From the cell containing the given text, extract its center point as [X, Y] coordinate. 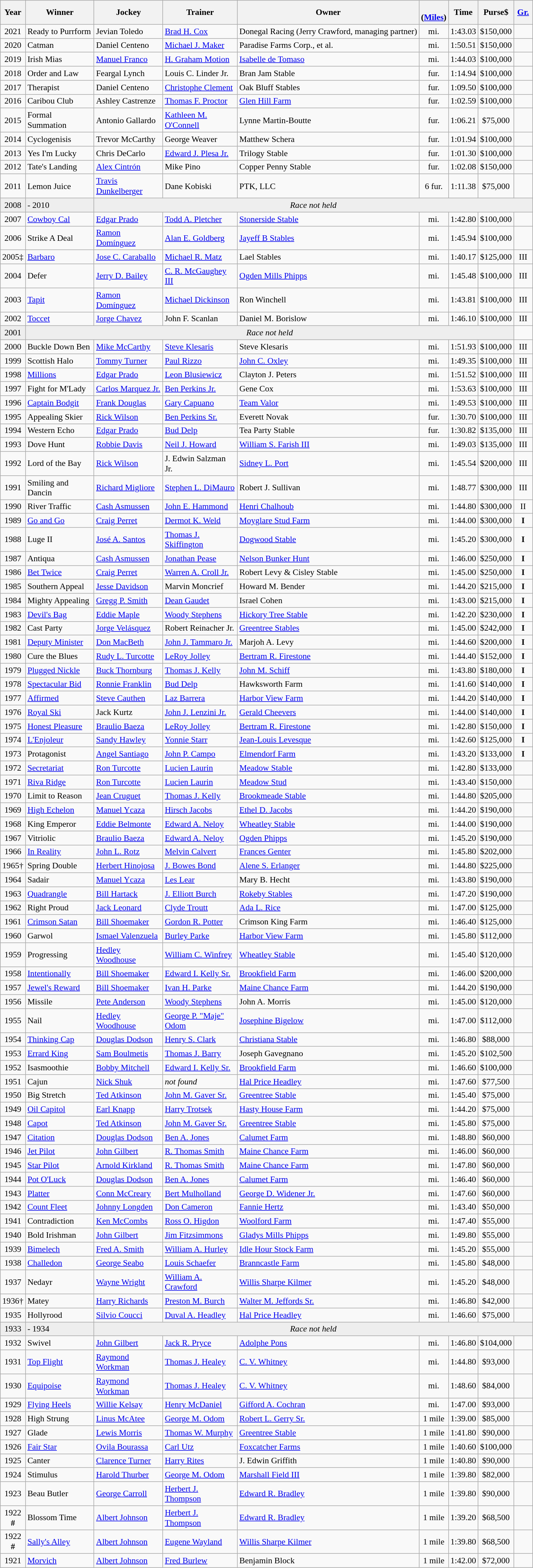
C. R. McGaughey III [200, 276]
1942 [13, 1207]
2021 [13, 31]
Toccet [60, 319]
$242,000 [496, 628]
1962 [13, 908]
2014 [13, 139]
Angel Santiago [129, 754]
Time [463, 13]
Ogden Mills Phipps [328, 276]
1:11.38 [463, 186]
George Carroll [129, 1493]
King Emperor [60, 824]
Sadair [60, 880]
Trainer [200, 13]
Cajun [60, 1082]
Antonio Gallardo [129, 120]
Robert Reinacher Jr. [200, 628]
1:47.80 [463, 1166]
Edward J. Plesa Jr. [200, 153]
$84,000 [496, 1386]
1947 [13, 1137]
Chris DeCarlo [129, 153]
Mary B. Hecht [328, 880]
William S. Farish III [328, 445]
Hasty House Farm [328, 1110]
Lemon Juice [60, 186]
Team Valor [328, 403]
Spring Double [60, 866]
$104,000 [496, 1343]
$152,000 [496, 657]
Arnold Kirkland [129, 1166]
Wayne Wright [129, 1282]
Paul Rizzo [200, 361]
Appealing Skier [60, 417]
Ben Perkins Jr. [200, 389]
1971 [13, 782]
Antiqua [60, 558]
Luge II [60, 540]
Millions [60, 375]
1987 [13, 558]
Fred Burlew [200, 1561]
Contradiction [60, 1221]
1945 [13, 1166]
Gene Cox [328, 389]
1:40.60 [463, 1447]
Clarence Turner [129, 1461]
Bold Irishman [60, 1235]
Carlos Marquez Jr. [129, 389]
Burley Parke [200, 936]
Jim Fitzsimmons [200, 1235]
1967 [13, 838]
1:06.21 [463, 120]
2018 [13, 73]
Leon Blusiewicz [200, 375]
River Traffic [60, 507]
Crimson King Farm [328, 922]
1:39.00 [463, 1419]
Nick Shuk [129, 1082]
1:43.81 [463, 300]
John L. Rotz [129, 852]
Star Pilot [60, 1166]
Bran Jam Stable [328, 73]
Jack Kurtz [129, 712]
Ogden Phipps [328, 838]
1963 [13, 894]
$230,000 [496, 615]
Travis Dunkelberger [129, 186]
Caribou Club [60, 101]
Ronnie Franklin [129, 684]
2006 [13, 238]
1:43.03 [463, 31]
Kathleen M. O'Connell [200, 120]
Scottish Halo [60, 361]
1940 [13, 1235]
1:46.10 [463, 319]
$225,000 [496, 866]
1979 [13, 670]
Riva Ridge [60, 782]
Oak Bluff Stables [328, 87]
2019 [13, 60]
1955 [13, 1020]
1954 [13, 1040]
1:43.00 [463, 600]
1:41.60 [463, 684]
Tate's Landing [60, 167]
Carl Utz [200, 1447]
1985 [13, 587]
Alene S. Erlanger [328, 866]
John P. Campo [200, 754]
Woolford Farm [328, 1221]
Eddie Maple [129, 615]
Idle Hour Stock Farm [328, 1249]
Adolphe Pons [328, 1343]
1975 [13, 726]
Manuel Franco [129, 60]
1958 [13, 974]
José A. Santos [129, 540]
Don Cameron [200, 1207]
Rokeby Stables [328, 894]
Christiana Stable [328, 1040]
$72,000 [496, 1561]
Ken McCombs [129, 1221]
1998 [13, 375]
Year [13, 13]
1937 [13, 1282]
George D. Widener Jr. [328, 1193]
Josephine Bigelow [328, 1020]
1943 [13, 1193]
Dove Hunt [60, 445]
Affirmed [60, 699]
II [523, 507]
$77,500 [496, 1082]
Catman [60, 45]
Smiling and Dancin [60, 488]
1965† [13, 866]
1935 [13, 1315]
1:51.52 [463, 375]
Robert L. Gerry Sr. [328, 1419]
1970 [13, 796]
$88,000 [496, 1040]
Alex Cintrón [129, 167]
Melvin Calvert [200, 852]
1941 [13, 1221]
Harry Richards [129, 1301]
Laz Barrera [200, 699]
Owner [328, 13]
Marshall Field III [328, 1475]
Willie Kelsay [129, 1405]
Gifford A. Cochran [328, 1405]
1:14.94 [463, 73]
Robert Levy & Cisley Stable [328, 573]
1992 [13, 464]
1933 [13, 1329]
$82,000 [496, 1475]
6 fur. [434, 186]
Louis Schaefer [200, 1263]
Limit to Reason [60, 796]
2005‡ [13, 257]
1:48.77 [463, 488]
Ross O. Higdon [200, 1221]
Jewel's Reward [60, 988]
Blossom Time [60, 1518]
Joseph Gavegnano [328, 1054]
1:47.40 [463, 1221]
Pot O'Luck [60, 1179]
1982 [13, 628]
1931 [13, 1362]
Crimson Satan [60, 922]
1:02.59 [463, 101]
Spectacular Bid [60, 684]
Jack Leonard [129, 908]
Dane Kobiski [200, 186]
Intentionally [60, 974]
Therapist [60, 87]
Sandy Hawley [129, 740]
Rudy L. Turcotte [129, 657]
1:47.20 [463, 894]
1:43.20 [463, 754]
Les Lear [200, 880]
1:30.70 [463, 417]
1:48.80 [463, 1137]
Irish Mias [60, 60]
1:39.20 [463, 1518]
1984 [13, 600]
Jose C. Caraballo [129, 257]
J. Elliott Burch [200, 894]
Dean Gaudet [200, 600]
Beau Butler [60, 1493]
Cast Party [60, 628]
Honest Pleasure [60, 726]
Jean-Louis Levesque [328, 740]
George P. "Maje" Odom [200, 1020]
Thinking Cap [60, 1040]
Harold Thurber [129, 1475]
1939 [13, 1249]
Copper Penny Stable [328, 167]
Matey [60, 1301]
Go and Go [60, 521]
Flying Heels [60, 1405]
Ada L. Rice [328, 908]
1972 [13, 768]
1966 [13, 852]
Gary Capuano [200, 403]
Preston M. Burch [200, 1301]
Yes I'm Lucky [60, 153]
1948 [13, 1124]
1988 [13, 540]
Meadow Stable [328, 768]
1977 [13, 699]
Tommy Turner [129, 361]
Royal Ski [60, 712]
Tapit [60, 300]
Clayton J. Peters [328, 375]
Ivan H. Parke [200, 988]
John E. Hammond [200, 507]
George Weaver [200, 139]
1936† [13, 1301]
Challedon [60, 1263]
Top Flight [60, 1362]
Eugene Wayland [200, 1541]
1983 [13, 615]
1:50.51 [463, 45]
Donegal Racing (Jerry Crawford, managing partner) [328, 31]
Gregg P. Smith [129, 600]
Richard Migliore [129, 488]
1:44.03 [463, 60]
John J. Lenzini Jr. [200, 712]
Dogwood Stable [328, 540]
1:53.63 [463, 389]
Earl Knapp [129, 1110]
Ethel D. Jacobs [328, 810]
1973 [13, 754]
Bimelech [60, 1249]
Bill Hartack [129, 894]
1:49.03 [463, 445]
John J. Tammaro Jr. [200, 642]
Jonathan Pease [200, 558]
Brad H. Cox [200, 31]
Ashley Castrenze [129, 101]
Mighty Appealing [60, 600]
Oil Capitol [60, 1110]
William C. Winfrey [200, 955]
Mike Pino [200, 167]
Conn McCreary [129, 1193]
1:09.50 [463, 87]
1921 [13, 1561]
Ben Perkins Sr. [200, 417]
John F. Scanlan [200, 319]
Silvio Coucci [129, 1315]
Purse$ [496, 13]
1960 [13, 936]
1927 [13, 1433]
Louis C. Linder Jr. [200, 73]
H. Graham Motion [200, 60]
Count Fleet [60, 1207]
1:02.08 [463, 167]
Swivel [60, 1343]
Gerald Cheevers [328, 712]
Progressing [60, 955]
1981 [13, 642]
1974 [13, 740]
Walter M. Jeffords Sr. [328, 1301]
Robert J. Sullivan [328, 488]
Fair Star [60, 1447]
Citation [60, 1137]
Deputy Minister [60, 642]
Jesse Davidson [129, 587]
Western Echo [60, 431]
Isasmoothie [60, 1068]
Ron Winchell [328, 300]
Lynne Martin-Boutte [328, 120]
1961 [13, 922]
Jean Cruguet [129, 796]
Jevian Toledo [129, 31]
2001 [13, 333]
Vitriolic [60, 838]
Right Proud [60, 908]
2000 [13, 347]
Todd A. Pletcher [200, 219]
1:49.53 [463, 403]
Morvich [60, 1561]
Protagonist [60, 754]
2008 [13, 205]
Stimulus [60, 1475]
J. Edwin Salzman Jr. [200, 464]
1:40.17 [463, 257]
1:49.80 [463, 1235]
1990 [13, 507]
Gr. [523, 13]
1:45.48 [463, 276]
Jayeff B Stables [328, 238]
Frank Douglas [129, 403]
Barbaro [60, 257]
1959 [13, 955]
1:44.60 [463, 642]
Jerry D. Bailey [129, 276]
Platter [60, 1193]
1952 [13, 1068]
2012 [13, 167]
Jockey [129, 13]
PTK, LLC [328, 186]
2007 [13, 219]
2004 [13, 276]
Mike McCarthy [129, 347]
Glen Hill Farm [328, 101]
Thomas J. Barry [200, 1054]
1:40.80 [463, 1461]
Devil's Bag [60, 615]
John A. Morris [328, 1002]
1997 [13, 389]
1:51.93 [463, 347]
1968 [13, 824]
2013 [13, 153]
Bobby Mitchell [129, 1068]
Alan E. Goldberg [200, 238]
Everett Novak [328, 417]
Christophe Clement [200, 87]
High Echelon [60, 810]
Lael Stables [328, 257]
In Reality [60, 852]
Strike A Deal [60, 238]
1991 [13, 488]
Harry Trotsek [200, 1110]
1986 [13, 573]
Tea Party Stable [328, 431]
1929 [13, 1405]
Henry McDaniel [200, 1405]
1926 [13, 1447]
Foxcatcher Farms [328, 1447]
1946 [13, 1151]
Marjoh A. Levy [328, 642]
2002 [13, 319]
1:30.82 [463, 431]
1964 [13, 880]
1:01.30 [463, 153]
J. Edwin Griffith [328, 1461]
1989 [13, 521]
Equipoise [60, 1386]
J. Bowes Bond [200, 866]
Don MacBeth [129, 642]
William A. Hurley [200, 1249]
1994 [13, 431]
Neil J. Howard [200, 445]
Johnny Longden [129, 1207]
Glade [60, 1433]
Defer [60, 276]
$180,000 [496, 670]
Daniel M. Borislow [328, 319]
High Strung [60, 1419]
Stephen L. DiMauro [200, 488]
Thomas F. Proctor [200, 101]
2017 [13, 87]
Duval A. Headley [200, 1315]
Gladys Mills Phipps [328, 1235]
2016 [13, 101]
1:45.54 [463, 464]
Bert Mulholland [200, 1193]
Elmendorf Farm [328, 754]
Pete Anderson [129, 1002]
L'Enjoleur [60, 740]
Yonnie Starr [200, 740]
$205,000 [496, 796]
1924 [13, 1475]
Greentree Stables [328, 628]
Trevor McCarthy [129, 139]
1938 [13, 1263]
1980 [13, 657]
John M. Schiff [328, 670]
1949 [13, 1110]
$50,000 [496, 1207]
Buckle Down Ben [60, 347]
Fannie Hertz [328, 1207]
Nelson Bunker Hunt [328, 558]
Jet Pilot [60, 1151]
Fred A. Smith [129, 1249]
$42,000 [496, 1301]
Jorge Chavez [129, 319]
1930 [13, 1386]
1:42.60 [463, 740]
Errard King [60, 1054]
Capot [60, 1124]
2011 [13, 186]
Hirsch Jacobs [200, 810]
Fight for M'Lady [60, 389]
Gordon R. Potter [200, 922]
Thomas W. Murphy [200, 1433]
Ovila Bourassa [129, 1447]
1:45.94 [463, 238]
1996 [13, 403]
$85,000 [496, 1419]
2015 [13, 120]
Cure the Blues [60, 657]
John C. Oxley [328, 361]
Hawksworth Farm [328, 684]
1951 [13, 1082]
Secretariat [60, 768]
Order and Law [60, 73]
Formal Summation [60, 120]
Trilogy Stable [328, 153]
1956 [13, 1002]
Bet Twice [60, 573]
Lewis Morris [129, 1433]
1976 [13, 712]
Warren A. Croll Jr. [200, 573]
Israel Cohen [328, 600]
$202,000 [496, 852]
Ismael Valenzuela [129, 936]
Nail [60, 1020]
Michael J. Maker [200, 45]
Michael R. Matz [200, 257]
Steve Cauthen [129, 699]
William A. Crawford [200, 1282]
2003 [13, 300]
1932 [13, 1343]
Benjamin Block [328, 1561]
Michael Dickinson [200, 300]
$102,500 [496, 1054]
Thomas J. Skiffington [200, 540]
Feargal Lynch [129, 73]
Linus McAtee [129, 1419]
Marvin Moncrief [200, 587]
Moyglare Stud Farm [328, 521]
- 1934 [60, 1329]
Ready to Purrform [60, 31]
1993 [13, 445]
1:49.35 [463, 361]
- 2010 [60, 205]
1978 [13, 684]
1:42.20 [463, 615]
not found [200, 1082]
1:42.00 [463, 1561]
Garwol [60, 936]
Jack R. Pryce [200, 1343]
1999 [13, 361]
Winner [60, 13]
Meadow Stud [328, 782]
(Miles) [434, 13]
Sam Boulmetis [129, 1054]
1995 [13, 417]
1:41.80 [463, 1433]
Southern Appeal [60, 587]
Branncastle Farm [328, 1263]
Frances Genter [328, 852]
Henri Chalhoub [328, 507]
Clyde Troutt [200, 908]
Lord of the Bay [60, 464]
Big Stretch [60, 1095]
Hickory Tree Stable [328, 615]
Canter [60, 1461]
Quadrangle [60, 894]
Sally's Alley [60, 1541]
1944 [13, 1179]
Dermot K. Weld [200, 521]
Cyclogenisis [60, 139]
Jorge Velásquez [129, 628]
Paradise Farms Corp., et al. [328, 45]
Captain Bodgit [60, 403]
Matthew Schera [328, 139]
Plugged Nickle [60, 670]
1:01.94 [463, 139]
Missile [60, 1002]
Hollyrood [60, 1315]
1:44.40 [463, 657]
Stonerside Stable [328, 219]
Harry Rites [200, 1461]
Robbie Davis [129, 445]
1950 [13, 1095]
Cowboy Cal [60, 219]
1:48.60 [463, 1386]
Nedayr [60, 1282]
1925 [13, 1461]
Eddie Belmonte [129, 824]
Henry S. Clark [200, 1040]
Isabelle de Tomaso [328, 60]
1969 [13, 810]
1928 [13, 1419]
Howard M. Bender [328, 587]
Sidney L. Port [328, 464]
George Seabo [129, 1263]
Brookmeade Stable [328, 796]
Buck Thornburg [129, 670]
2020 [13, 45]
Herbert Hinojosa [129, 866]
1953 [13, 1054]
1957 [13, 988]
1923 [13, 1493]
